Identify which cell holds the provided text, then report its (X, Y) central coordinate. 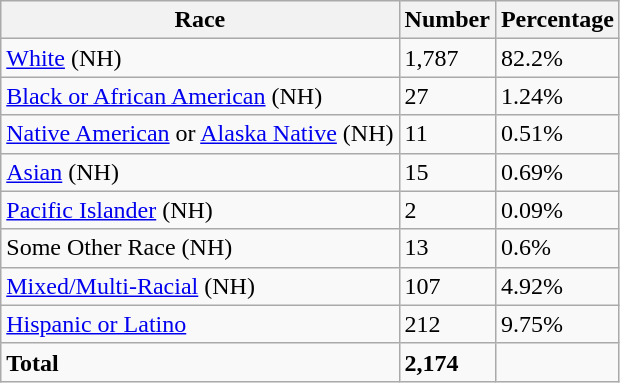
White (NH) (200, 58)
Some Other Race (NH) (200, 248)
0.09% (557, 210)
Total (200, 362)
9.75% (557, 324)
15 (447, 172)
Number (447, 20)
Mixed/Multi-Racial (NH) (200, 286)
2 (447, 210)
1,787 (447, 58)
0.6% (557, 248)
2,174 (447, 362)
82.2% (557, 58)
11 (447, 134)
Pacific Islander (NH) (200, 210)
13 (447, 248)
1.24% (557, 96)
27 (447, 96)
Native American or Alaska Native (NH) (200, 134)
4.92% (557, 286)
Hispanic or Latino (200, 324)
0.51% (557, 134)
0.69% (557, 172)
212 (447, 324)
Asian (NH) (200, 172)
Percentage (557, 20)
107 (447, 286)
Black or African American (NH) (200, 96)
Race (200, 20)
